Extract the (X, Y) coordinate from the center of the cell holding the provided text.  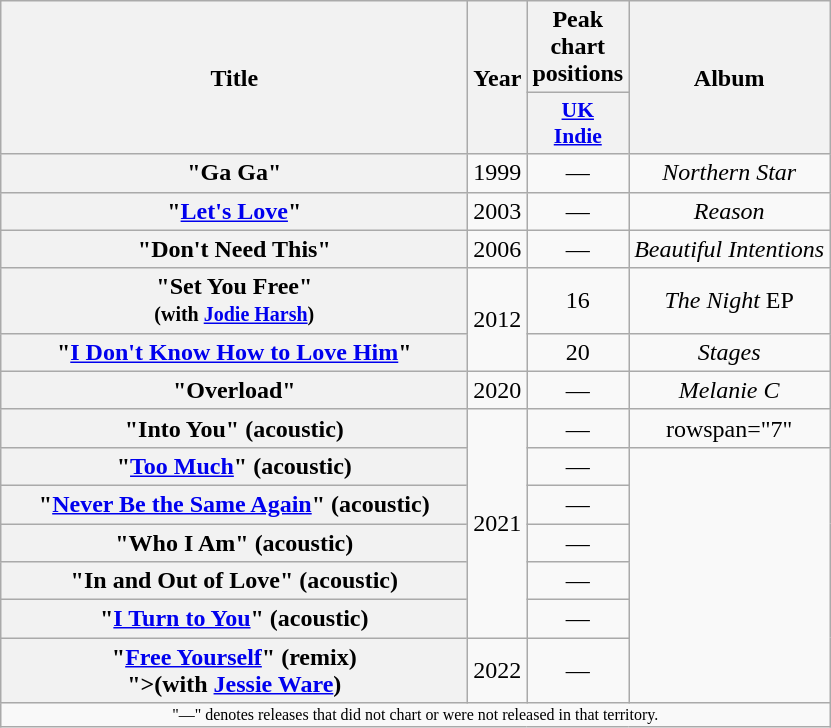
1999 (498, 173)
rowspan="7" (730, 428)
"Who I Am" (acoustic) (234, 543)
"In and Out of Love" (acoustic) (234, 581)
Peak chart positions (578, 47)
"Too Much" (acoustic) (234, 466)
Stages (730, 352)
"Overload" (234, 390)
16 (578, 300)
20 (578, 352)
2022 (498, 670)
"—" denotes releases that did not chart or were not released in that territory. (416, 715)
"Into You" (acoustic) (234, 428)
"Set You Free"(with Jodie Harsh) (234, 300)
2006 (498, 249)
Title (234, 78)
Beautiful Intentions (730, 249)
"I Don't Know How to Love Him" (234, 352)
2021 (498, 523)
2020 (498, 390)
"Free Yourself" (remix)">(with Jessie Ware) (234, 670)
"I Turn to You" (acoustic) (234, 619)
"Ga Ga" (234, 173)
"Never Be the Same Again" (acoustic) (234, 504)
"Let's Love" (234, 211)
"Don't Need This" (234, 249)
Album (730, 78)
2003 (498, 211)
Year (498, 78)
2012 (498, 320)
UKIndie (578, 124)
Northern Star (730, 173)
Melanie C (730, 390)
The Night EP (730, 300)
Reason (730, 211)
